Detect which cell encompasses the target text, then output its (x, y) center coordinate. 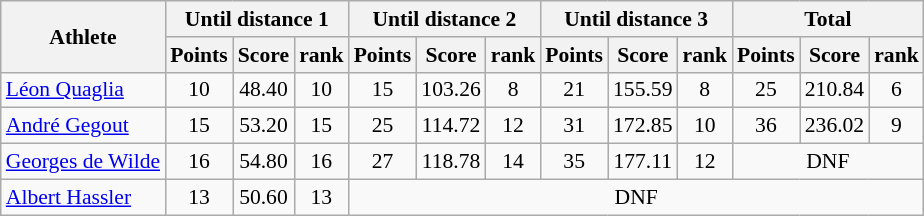
Until distance 1 (257, 19)
177.11 (642, 162)
48.40 (264, 90)
Total (828, 19)
31 (574, 126)
35 (574, 162)
14 (514, 162)
50.60 (264, 197)
Georges de Wilde (83, 162)
Until distance 2 (445, 19)
114.72 (450, 126)
21 (574, 90)
172.85 (642, 126)
118.78 (450, 162)
53.20 (264, 126)
Léon Quaglia (83, 90)
Albert Hassler (83, 197)
9 (896, 126)
155.59 (642, 90)
103.26 (450, 90)
36 (766, 126)
Until distance 3 (636, 19)
210.84 (834, 90)
54.80 (264, 162)
236.02 (834, 126)
27 (383, 162)
Athlete (83, 36)
6 (896, 90)
André Gegout (83, 126)
